Determine the (X, Y) coordinate at the center of the cell enclosing the given text.  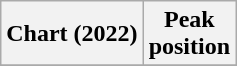
Chart (2022) (72, 34)
Peakposition (189, 34)
